Extract the (X, Y) coordinate from the center of the cell holding the provided text.  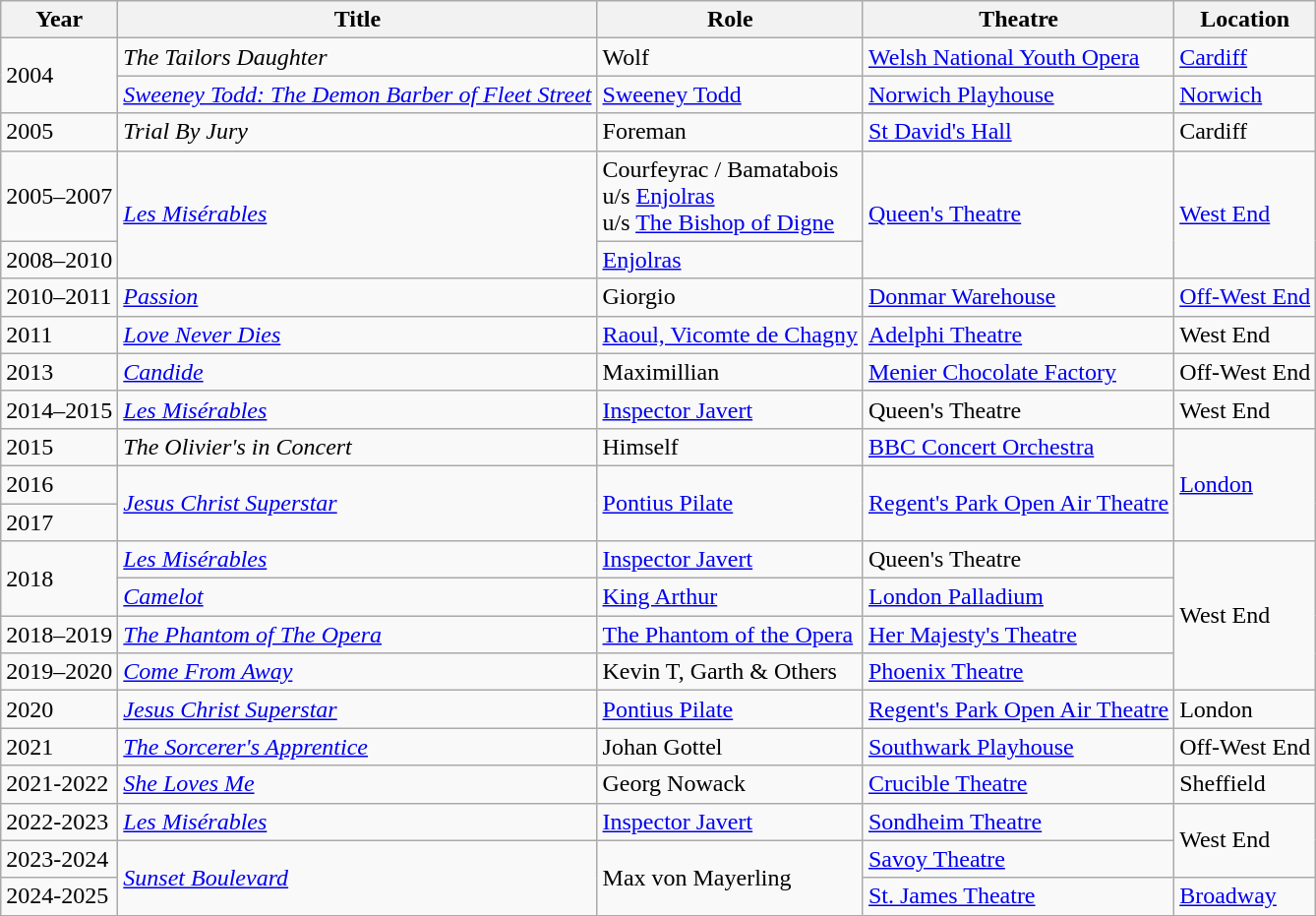
Sheffield (1245, 784)
BBC Concert Orchestra (1018, 447)
The Olivier's in Concert (358, 447)
Location (1245, 20)
Georg Nowack (730, 784)
Sweeney Todd: The Demon Barber of Fleet Street (358, 94)
Candide (358, 372)
2005–2007 (59, 196)
2014–2015 (59, 409)
Welsh National Youth Opera (1018, 57)
2024-2025 (59, 896)
2019–2020 (59, 672)
Crucible Theatre (1018, 784)
2021-2022 (59, 784)
Love Never Dies (358, 335)
Norwich (1245, 94)
The Tailors Daughter (358, 57)
2013 (59, 372)
The Phantom of The Opera (358, 635)
Wolf (730, 57)
Max von Mayerling (730, 878)
Southwark Playhouse (1018, 747)
2018–2019 (59, 635)
St. James Theatre (1018, 896)
Broadway (1245, 896)
St David's Hall (1018, 132)
2011 (59, 335)
Trial By Jury (358, 132)
Giorgio (730, 297)
2021 (59, 747)
Norwich Playhouse (1018, 94)
Sweeney Todd (730, 94)
2022-2023 (59, 822)
Theatre (1018, 20)
Title (358, 20)
Raoul, Vicomte de Chagny (730, 335)
Kevin T, Garth & Others (730, 672)
2023-2024 (59, 859)
Johan Gottel (730, 747)
King Arthur (730, 597)
2010–2011 (59, 297)
Enjolras (730, 260)
2005 (59, 132)
Camelot (358, 597)
2004 (59, 76)
Foreman (730, 132)
Phoenix Theatre (1018, 672)
Passion (358, 297)
The Sorcerer's Apprentice (358, 747)
2016 (59, 484)
The Phantom of the Opera (730, 635)
Role (730, 20)
London Palladium (1018, 597)
Donmar Warehouse (1018, 297)
Come From Away (358, 672)
2018 (59, 579)
Himself (730, 447)
2017 (59, 522)
2008–2010 (59, 260)
Adelphi Theatre (1018, 335)
Sondheim Theatre (1018, 822)
2020 (59, 709)
Sunset Boulevard (358, 878)
2015 (59, 447)
She Loves Me (358, 784)
Savoy Theatre (1018, 859)
Menier Chocolate Factory (1018, 372)
Year (59, 20)
Maximillian (730, 372)
Courfeyrac / Bamataboisu/s Enjolrasu/s The Bishop of Digne (730, 196)
Her Majesty's Theatre (1018, 635)
